Scan for the cell matching the given text and deliver its (x, y) coordinate at center. 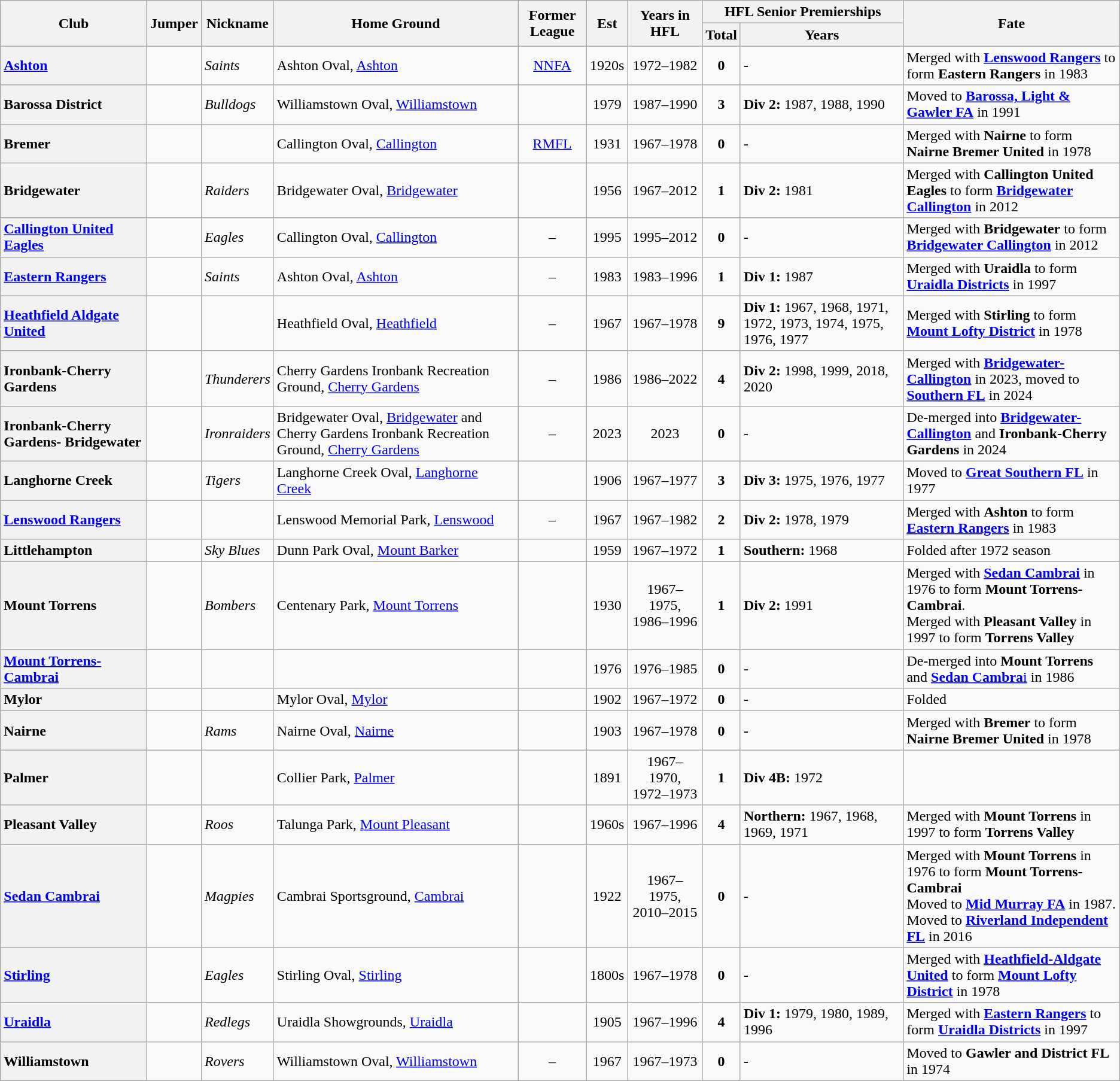
Bulldogs (237, 104)
1960s (607, 825)
1983–1996 (665, 277)
RMFL (553, 144)
Rovers (237, 1061)
1967–2012 (665, 190)
1976–1985 (665, 669)
Merged with Nairne to form Nairne Bremer United in 1978 (1011, 144)
De-merged into Mount Torrens and Sedan Cambrai in 1986 (1011, 669)
Nairne Oval, Nairne (395, 730)
Dunn Park Oval, Mount Barker (395, 551)
Div 2: 1978, 1979 (821, 520)
Eastern Rangers (74, 277)
Home Ground (395, 23)
Heathfield Aldgate United (74, 323)
1905 (607, 1022)
1967–1973 (665, 1061)
1967–1975, 2010–2015 (665, 895)
Thunderers (237, 378)
Bremer (74, 144)
Merged with Sedan Cambrai in 1976 to form Mount Torrens-Cambrai.Merged with Pleasant Valley in 1997 to form Torrens Valley (1011, 606)
Div 2: 1987, 1988, 1990 (821, 104)
Uraidla Showgrounds, Uraidla (395, 1022)
Folded (1011, 700)
Sedan Cambrai (74, 895)
1903 (607, 730)
1967–1977 (665, 480)
Merged with Eastern Rangers to form Uraidla Districts in 1997 (1011, 1022)
Years in HFL (665, 23)
Merged with Heathfield-Aldgate United to form Mount Lofty District in 1978 (1011, 975)
Moved to Barossa, Light & Gawler FA in 1991 (1011, 104)
Centenary Park, Mount Torrens (395, 606)
Nickname (237, 23)
Heathfield Oval, Heathfield (395, 323)
Div 1: 1979, 1980, 1989, 1996 (821, 1022)
Merged with Bremer to form Nairne Bremer United in 1978 (1011, 730)
Div 1: 1967, 1968, 1971, 1972, 1973, 1974, 1975, 1976, 1977 (821, 323)
1995 (607, 237)
Div 4B: 1972 (821, 778)
Merged with Stirling to form Mount Lofty District in 1978 (1011, 323)
Bombers (237, 606)
Raiders (237, 190)
Collier Park, Palmer (395, 778)
Merged with Lenswood Rangers to form Eastern Rangers in 1983 (1011, 66)
Uraidla (74, 1022)
Merged with Bridgewater to form Bridgewater Callington in 2012 (1011, 237)
1920s (607, 66)
1906 (607, 480)
NNFA (553, 66)
1959 (607, 551)
Merged with Bridgewater-Callington in 2023, moved to Southern FL in 2024 (1011, 378)
Redlegs (237, 1022)
Div 2: 1998, 1999, 2018, 2020 (821, 378)
De-merged into Bridgewater-Callington and Ironbank-Cherry Gardens in 2024 (1011, 433)
Merged with Mount Torrens in 1976 to form Mount Torrens-CambraiMoved to Mid Murray FA in 1987. Moved to Riverland Independent FL in 2016 (1011, 895)
Jumper (174, 23)
Merged with Uraidla to form Uraidla Districts in 1997 (1011, 277)
Years (821, 35)
1956 (607, 190)
Bridgewater (74, 190)
Stirling Oval, Stirling (395, 975)
1967–1982 (665, 520)
Ironbank-Cherry Gardens (74, 378)
Est (607, 23)
1983 (607, 277)
1891 (607, 778)
Moved to Great Southern FL in 1977 (1011, 480)
1967–1970, 1972–1973 (665, 778)
Mount Torrens (74, 606)
Barossa District (74, 104)
Div 2: 1991 (821, 606)
1986–2022 (665, 378)
Ashton (74, 66)
Bridgewater Oval, Bridgewater (395, 190)
HFL Senior Premierships (803, 12)
1987–1990 (665, 104)
Northern: 1967, 1968, 1969, 1971 (821, 825)
1931 (607, 144)
1995–2012 (665, 237)
2 (722, 520)
Merged with Callington United Eagles to form Bridgewater Callington in 2012 (1011, 190)
1902 (607, 700)
Callington United Eagles (74, 237)
Rams (237, 730)
Williamstown (74, 1061)
1979 (607, 104)
Div 2: 1981 (821, 190)
Magpies (237, 895)
Moved to Gawler and District FL in 1974 (1011, 1061)
Total (722, 35)
Lenswood Rangers (74, 520)
Cambrai Sportsground, Cambrai (395, 895)
Fate (1011, 23)
Club (74, 23)
Langhorne Creek (74, 480)
Southern: 1968 (821, 551)
Pleasant Valley (74, 825)
Bridgewater Oval, Bridgewater and Cherry Gardens Ironbank Recreation Ground, Cherry Gardens (395, 433)
Palmer (74, 778)
Former League (553, 23)
Ironbank-Cherry Gardens- Bridgewater (74, 433)
Div 3: 1975, 1976, 1977 (821, 480)
Langhorne Creek Oval, Langhorne Creek (395, 480)
1930 (607, 606)
Folded after 1972 season (1011, 551)
Tigers (237, 480)
Stirling (74, 975)
1800s (607, 975)
Mylor (74, 700)
1972–1982 (665, 66)
Cherry Gardens Ironbank Recreation Ground, Cherry Gardens (395, 378)
1922 (607, 895)
Mount Torrens-Cambrai (74, 669)
1986 (607, 378)
Nairne (74, 730)
Mylor Oval, Mylor (395, 700)
Talunga Park, Mount Pleasant (395, 825)
Div 1: 1987 (821, 277)
Lenswood Memorial Park, Lenswood (395, 520)
1967–1975, 1986–1996 (665, 606)
Merged with Mount Torrens in 1997 to form Torrens Valley (1011, 825)
Roos (237, 825)
Ironraiders (237, 433)
9 (722, 323)
Merged with Ashton to form Eastern Rangers in 1983 (1011, 520)
Littlehampton (74, 551)
1976 (607, 669)
Sky Blues (237, 551)
